Detect which cell encompasses the target text, then output its (X, Y) center coordinate. 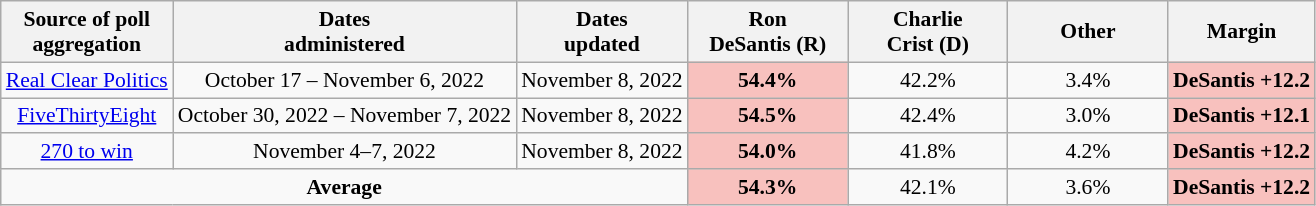
42.1% (928, 187)
3.0% (1088, 116)
4.2% (1088, 152)
42.2% (928, 80)
DeSantis +12.1 (1242, 116)
FiveThirtyEight (87, 116)
42.4% (928, 116)
Datesadministered (344, 32)
October 30, 2022 – November 7, 2022 (344, 116)
270 to win (87, 152)
Other (1088, 32)
54.4% (768, 80)
CharlieCrist (D) (928, 32)
54.5% (768, 116)
Average (344, 187)
October 17 – November 6, 2022 (344, 80)
Real Clear Politics (87, 80)
Datesupdated (602, 32)
3.4% (1088, 80)
RonDeSantis (R) (768, 32)
Margin (1242, 32)
54.0% (768, 152)
3.6% (1088, 187)
41.8% (928, 152)
Source of pollaggregation (87, 32)
54.3% (768, 187)
November 4–7, 2022 (344, 152)
